Determine the (x, y) coordinate at the center of the cell enclosing the given text.  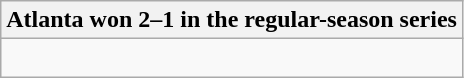
Atlanta won 2–1 in the regular-season series (232, 20)
